Identify which cell holds the provided text, then report its (x, y) central coordinate. 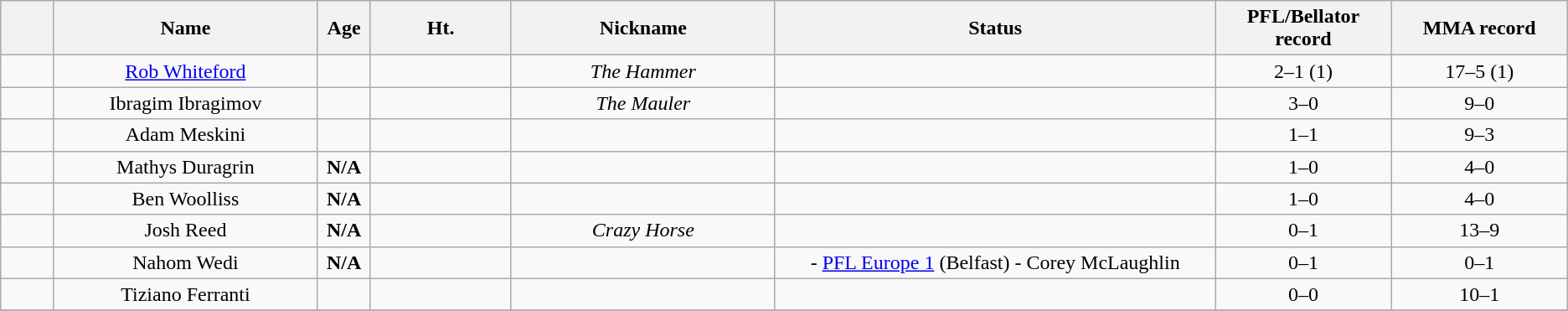
Tiziano Ferranti (186, 294)
9–0 (1479, 103)
Mathys Duragrin (186, 167)
0–0 (1303, 294)
13–9 (1479, 231)
MMA record (1479, 29)
Nickname (643, 29)
2–1 (1) (1303, 71)
Age (343, 29)
Adam Meskini (186, 135)
Ibragim Ibragimov (186, 103)
Ht. (441, 29)
17–5 (1) (1479, 71)
Ben Woolliss (186, 199)
Nahom Wedi (186, 262)
9–3 (1479, 135)
Status (995, 29)
The Mauler (643, 103)
- PFL Europe 1 (Belfast) - Corey McLaughlin (995, 262)
PFL/Bellator record (1303, 29)
Name (186, 29)
The Hammer (643, 71)
1–1 (1303, 135)
Rob Whiteford (186, 71)
3–0 (1303, 103)
10–1 (1479, 294)
Crazy Horse (643, 231)
Josh Reed (186, 231)
